Scan for the cell matching the given text and deliver its [x, y] coordinate at center. 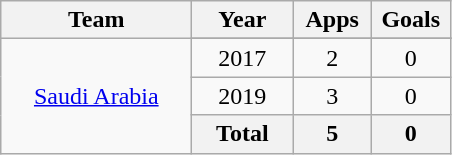
Year [242, 20]
3 [332, 96]
Goals [410, 20]
Saudi Arabia [96, 96]
Total [242, 134]
2017 [242, 58]
2019 [242, 96]
Team [96, 20]
Apps [332, 20]
5 [332, 134]
2 [332, 58]
